Search for the cell housing the specified text and yield its (X, Y) center coordinate. 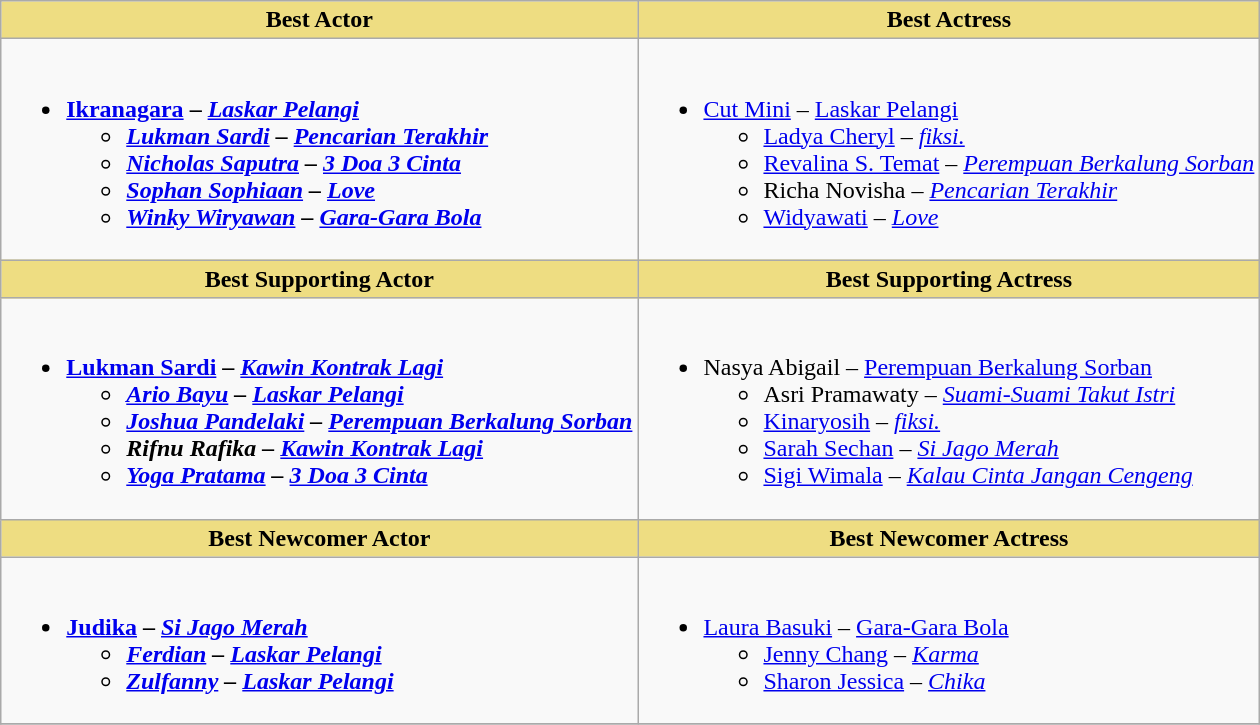
Laura Basuki – Gara-Gara BolaJenny Chang – KarmaSharon Jessica – Chika (949, 640)
Best Newcomer Actor (320, 538)
Judika – Si Jago MerahFerdian – Laskar PelangiZulfanny – Laskar Pelangi (320, 640)
Cut Mini – Laskar PelangiLadya Cheryl – fiksi.Revalina S. Temat – Perempuan Berkalung SorbanRicha Novisha – Pencarian TerakhirWidyawati – Love (949, 150)
Best Newcomer Actress (949, 538)
Best Actor (320, 20)
Best Supporting Actress (949, 279)
Best Supporting Actor (320, 279)
Ikranagara – Laskar PelangiLukman Sardi – Pencarian TerakhirNicholas Saputra – 3 Doa 3 CintaSophan Sophiaan – LoveWinky Wiryawan – Gara-Gara Bola (320, 150)
Best Actress (949, 20)
